For the text-containing cell, return its midpoint in [x, y] coordinate format. 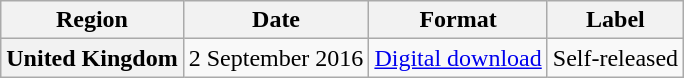
2 September 2016 [276, 58]
Digital download [458, 58]
Self-released [615, 58]
Label [615, 20]
United Kingdom [92, 58]
Region [92, 20]
Date [276, 20]
Format [458, 20]
